From the cell containing the given text, extract its center point as (x, y) coordinate. 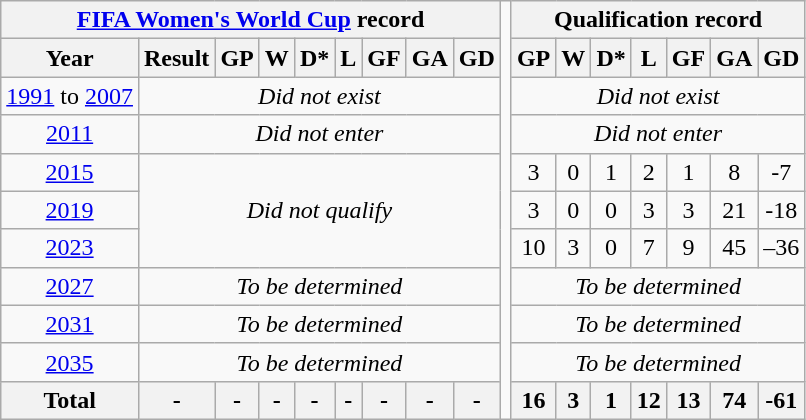
12 (648, 400)
FIFA Women's World Cup record (251, 20)
45 (734, 248)
-7 (782, 172)
-18 (782, 210)
2031 (70, 324)
13 (688, 400)
1991 to 2007 (70, 96)
74 (734, 400)
16 (533, 400)
2027 (70, 286)
Year (70, 58)
Total (70, 400)
2 (648, 172)
2035 (70, 362)
21 (734, 210)
10 (533, 248)
2015 (70, 172)
8 (734, 172)
Qualification record (658, 20)
7 (648, 248)
2023 (70, 248)
-61 (782, 400)
Result (176, 58)
–36 (782, 248)
2011 (70, 134)
9 (688, 248)
2019 (70, 210)
Did not qualify (319, 210)
